Determine the (X, Y) coordinate at the center of the cell enclosing the given text.  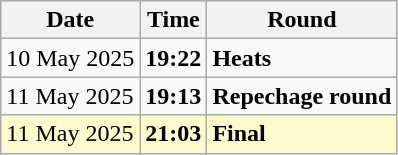
10 May 2025 (70, 58)
Heats (302, 58)
21:03 (174, 134)
Round (302, 20)
Repechage round (302, 96)
19:13 (174, 96)
Final (302, 134)
19:22 (174, 58)
Time (174, 20)
Date (70, 20)
